Extract the (x, y) coordinate from the center of the cell holding the provided text.  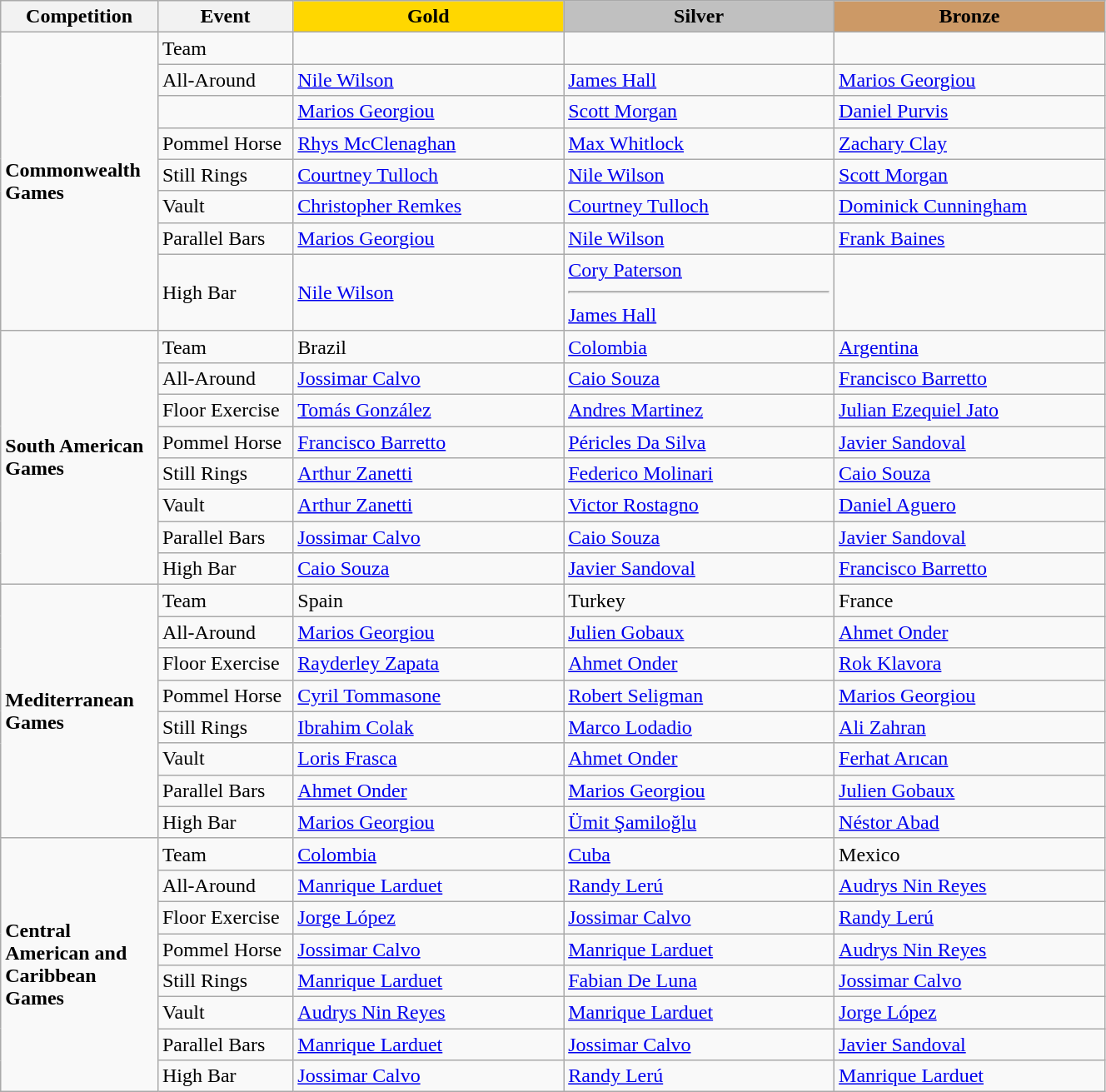
Daniel Purvis (969, 112)
Victor Rostagno (700, 506)
Robert Seligman (700, 696)
Dominick Cunningham (969, 207)
Competition (80, 17)
Ibrahim Colak (428, 727)
France (969, 601)
Tomás González (428, 410)
Gold (428, 17)
Loris Frasca (428, 759)
Marco Lodadio (700, 727)
Max Whitlock (700, 143)
Cyril Tommasone (428, 696)
Cory Paterson James Hall (700, 292)
Cuba (700, 854)
Turkey (700, 601)
Rok Klavora (969, 664)
Brazil (428, 347)
Néstor Abad (969, 822)
Julian Ezequiel Jato (969, 410)
Ferhat Arıcan (969, 759)
Fabian De Luna (700, 981)
Spain (428, 601)
Event (225, 17)
Commonwealth Games (80, 182)
Zachary Clay (969, 143)
Rhys McClenaghan (428, 143)
Federico Molinari (700, 474)
Péricles Da Silva (700, 442)
Argentina (969, 347)
Ümit Şamiloğlu (700, 822)
Mexico (969, 854)
James Hall (700, 80)
Silver (700, 17)
Frank Baines (969, 238)
Andres Martinez (700, 410)
Christopher Remkes (428, 207)
Daniel Aguero (969, 506)
Mediterranean Games (80, 711)
Rayderley Zapata (428, 664)
South American Games (80, 457)
Bronze (969, 17)
Ali Zahran (969, 727)
Central American and Caribbean Games (80, 965)
